For the text-containing cell, return its midpoint in [X, Y] coordinate format. 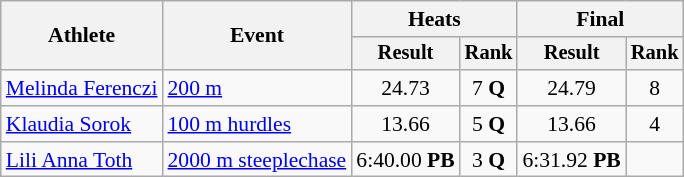
Melinda Ferenczi [82, 88]
24.79 [571, 88]
Klaudia Sorok [82, 124]
24.73 [405, 88]
Athlete [82, 36]
Final [600, 19]
100 m hurdles [258, 124]
200 m [258, 88]
4 [655, 124]
Heats [434, 19]
5 Q [489, 124]
Event [258, 36]
7 Q [489, 88]
8 [655, 88]
